Identify which cell holds the provided text, then report its [x, y] central coordinate. 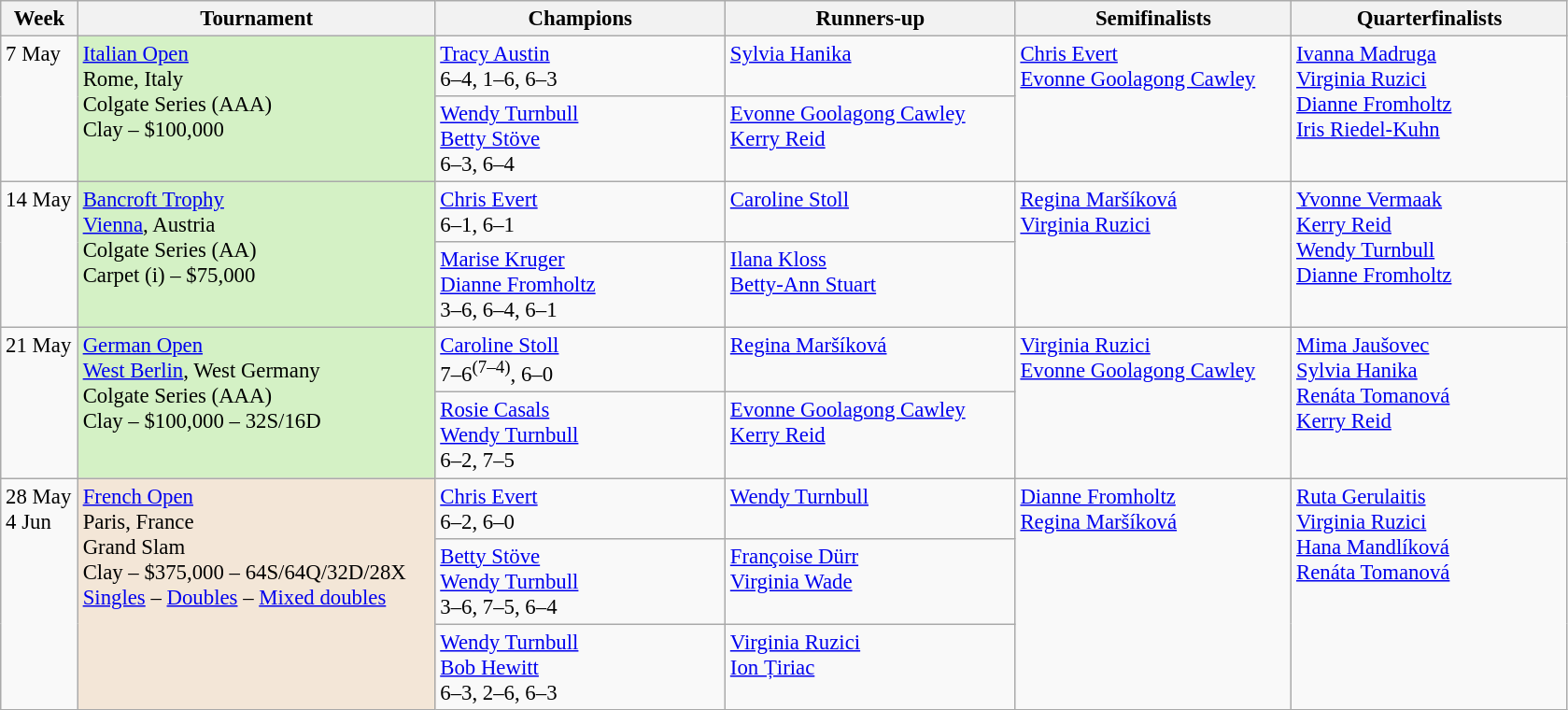
28 May4 Jun [39, 594]
Chris Evert6–1, 6–1 [581, 213]
Ruta Gerulaitis Virginia Ruzici Hana Mandlíková Renáta Tomanová [1430, 594]
French Open Paris, FranceGrand SlamClay – $375,000 – 64S/64Q/32D/28X Singles – Doubles – Mixed doubles [256, 594]
Regina Maršíková [870, 361]
Runners-up [870, 19]
Semifinalists [1153, 19]
Marise Kruger Dianne Fromholtz3–6, 6–4, 6–1 [581, 285]
Chris Evert 6–2, 6–0 [581, 508]
German Open West Berlin, West GermanyColgate Series (AAA)Clay – $100,000 – 32S/16D [256, 404]
Tracy Austin6–4, 1–6, 6–3 [581, 67]
14 May [39, 255]
Wendy Turnbull Bob Hewitt6–3, 2–6, 6–3 [581, 667]
Sylvia Hanika [870, 67]
Italian Open Rome, ItalyColgate Series (AAA)Clay – $100,000 [256, 109]
Mima Jaušovec Sylvia Hanika Renáta Tomanová Kerry Reid [1430, 404]
Bancroft Trophy Vienna, AustriaColgate Series (AA)Carpet (i) – $75,000 [256, 255]
Caroline Stoll [870, 213]
Françoise Dürr Virginia Wade [870, 581]
Ivanna Madruga Virginia Ruzici Dianne Fromholtz Iris Riedel-Kuhn [1430, 109]
Week [39, 19]
Wendy Turnbull [870, 508]
Virginia Ruzici Evonne Goolagong Cawley [1153, 404]
Dianne Fromholtz Regina Maršíková [1153, 594]
Chris Evert Evonne Goolagong Cawley [1153, 109]
Virginia Ruzici Ion Țiriac [870, 667]
Wendy Turnbull Betty Stöve6–3, 6–4 [581, 139]
Rosie Casals Wendy Turnbull6–2, 7–5 [581, 435]
21 May [39, 404]
Caroline Stoll7–6(7–4), 6–0 [581, 361]
Quarterfinalists [1430, 19]
Tournament [256, 19]
Ilana Kloss Betty-Ann Stuart [870, 285]
Betty Stöve Wendy Turnbull3–6, 7–5, 6–4 [581, 581]
Yvonne Vermaak Kerry Reid Wendy Turnbull Dianne Fromholtz [1430, 255]
Regina Maršíková Virginia Ruzici [1153, 255]
Champions [581, 19]
7 May [39, 109]
